Detect which cell encompasses the target text, then output its (x, y) center coordinate. 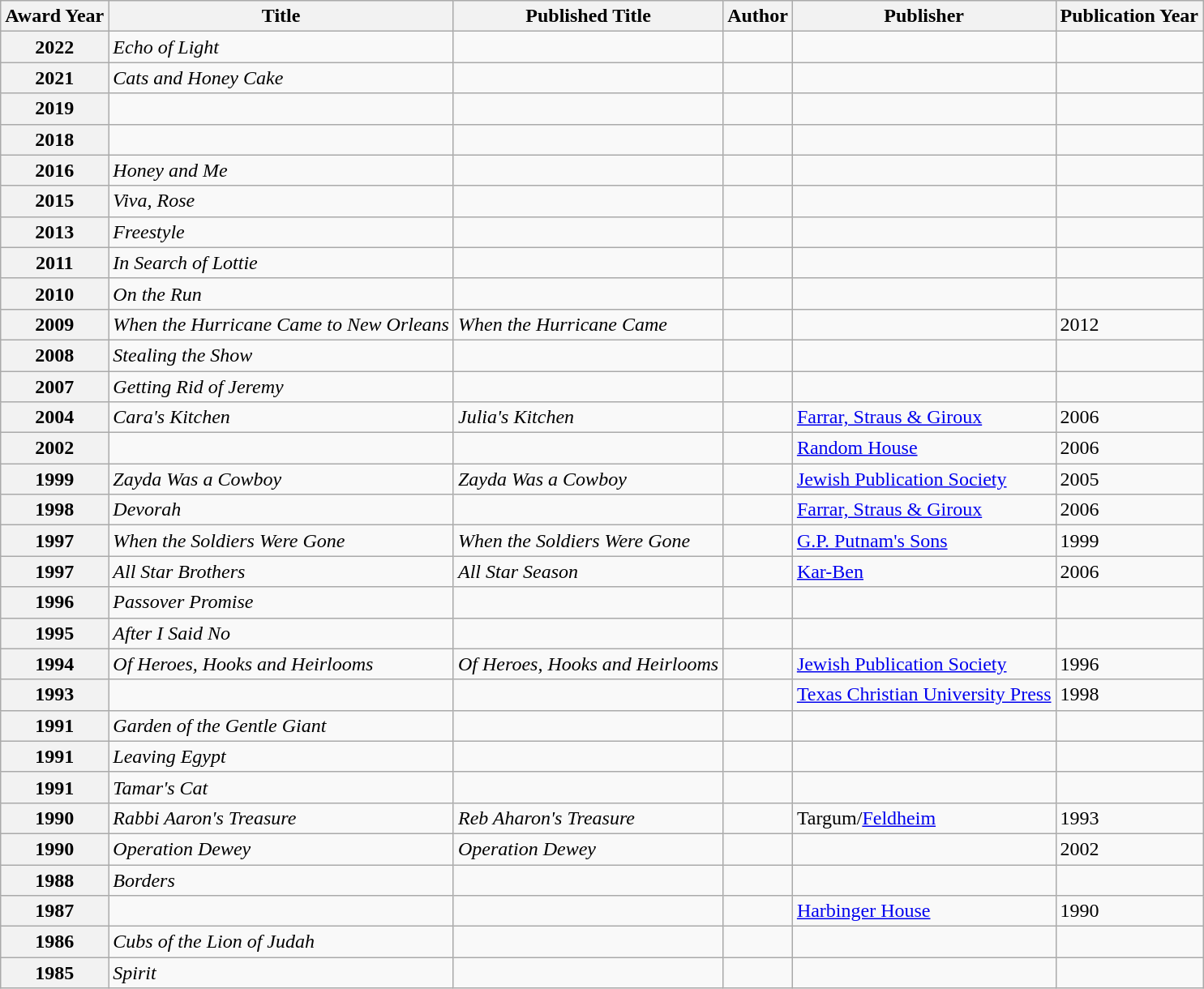
2010 (55, 293)
After I Said No (281, 633)
Author (758, 16)
Rabbi Aaron's Treasure (281, 818)
2021 (55, 78)
Targum/Feldheim (924, 818)
2009 (55, 324)
1987 (55, 911)
Harbinger House (924, 911)
1986 (55, 942)
Cats and Honey Cake (281, 78)
2011 (55, 263)
Published Title (588, 16)
Getting Rid of Jeremy (281, 387)
2015 (55, 201)
When the Hurricane Came to New Orleans (281, 324)
Echo of Light (281, 47)
2022 (55, 47)
Spirit (281, 973)
2019 (55, 109)
G.P. Putnam's Sons (924, 541)
Cubs of the Lion of Judah (281, 942)
1985 (55, 973)
All Star Brothers (281, 572)
2004 (55, 417)
Stealing the Show (281, 355)
2016 (55, 170)
Publisher (924, 16)
1995 (55, 633)
1988 (55, 880)
On the Run (281, 293)
Julia's Kitchen (588, 417)
2012 (1129, 324)
Title (281, 16)
Viva, Rose (281, 201)
Random House (924, 448)
Reb Aharon's Treasure (588, 818)
Passover Promise (281, 602)
2013 (55, 232)
Borders (281, 880)
Devorah (281, 510)
2008 (55, 355)
2018 (55, 139)
Texas Christian University Press (924, 695)
Tamar's Cat (281, 787)
All Star Season (588, 572)
Leaving Egypt (281, 756)
1994 (55, 664)
Cara's Kitchen (281, 417)
Freestyle (281, 232)
2005 (1129, 479)
Kar-Ben (924, 572)
2007 (55, 387)
Award Year (55, 16)
Honey and Me (281, 170)
When the Hurricane Came (588, 324)
Garden of the Gentle Giant (281, 726)
Publication Year (1129, 16)
In Search of Lottie (281, 263)
